Detect which cell encompasses the target text, then output its [X, Y] center coordinate. 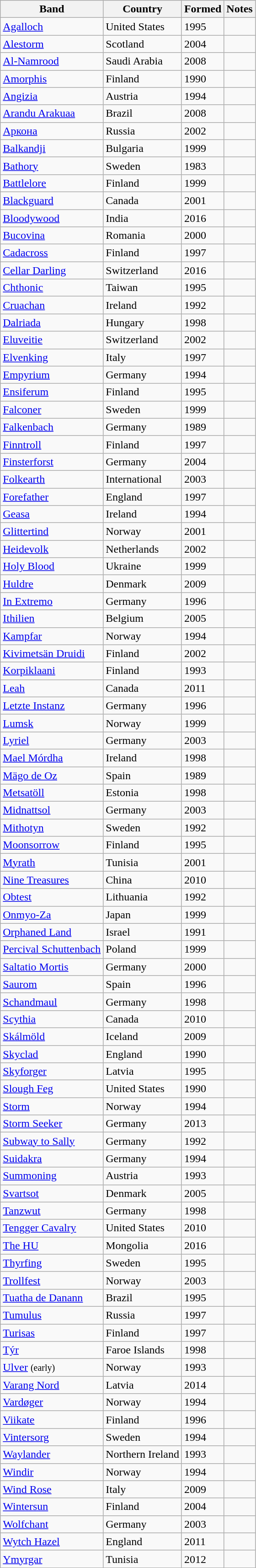
Scythia [52, 1019]
Turisas [52, 1333]
Northern Ireland [143, 1455]
Heidevolk [52, 549]
Amorphis [52, 79]
Onmyo-Za [52, 915]
Svartsot [52, 1193]
Blackguard [52, 200]
Korpiklaani [52, 671]
Storm Seeker [52, 1124]
Wintersun [52, 1507]
Geasa [52, 514]
Saltatio Mortis [52, 967]
Bathory [52, 166]
Agalloch [52, 27]
Ithilien [52, 619]
Metsatöll [52, 793]
Mongolia [143, 1245]
Eluveitie [52, 340]
Vintersorg [52, 1437]
Ukraine [143, 566]
China [143, 880]
Alestorm [52, 44]
Tumulus [52, 1315]
Mael Mórdha [52, 758]
1991 [203, 932]
Faroe Islands [143, 1350]
Leah [52, 688]
2013 [203, 1124]
Lumsk [52, 723]
Wind Rose [52, 1489]
Schandmaul [52, 1002]
Japan [143, 915]
Glittertind [52, 532]
Viikate [52, 1420]
Kampfar [52, 636]
Band [52, 9]
Forefather [52, 496]
Vardøger [52, 1402]
Battlelore [52, 183]
2014 [203, 1385]
The HU [52, 1245]
Tuatha de Danann [52, 1298]
Myrath [52, 862]
India [143, 218]
Estonia [143, 793]
Angizia [52, 96]
Windir [52, 1472]
Obtest [52, 897]
Folkearth [52, 479]
Holy Blood [52, 566]
2012 [203, 1559]
Trollfest [52, 1280]
Wolfchant [52, 1524]
Dalriada [52, 323]
Falconer [52, 410]
Wytch Hazel [52, 1541]
Chthonic [52, 288]
Nine Treasures [52, 880]
Аркона [52, 131]
In Extremo [52, 601]
Saudi Arabia [143, 61]
Skyclad [52, 1054]
Skyforger [52, 1072]
Ensiferum [52, 392]
Tengger Cavalry [52, 1228]
Lithuania [143, 897]
Taiwan [143, 288]
Arandu Arakuaa [52, 113]
Týr [52, 1350]
Country [143, 9]
Ulver (early) [52, 1368]
Lyriel [52, 740]
Bloodywood [52, 218]
Mägo de Oz [52, 776]
Bulgaria [143, 148]
Moonsorrow [52, 845]
Netherlands [143, 549]
Cellar Darling [52, 270]
Percival Schuttenbach [52, 949]
Ymyrgar [52, 1559]
1983 [203, 166]
Waylander [52, 1455]
Romania [143, 236]
Summoning [52, 1176]
Finntroll [52, 444]
Finsterforst [52, 462]
Scotland [143, 44]
Empyrium [52, 375]
Mithotyn [52, 828]
Formed [203, 9]
Slough Feg [52, 1089]
Elvenking [52, 357]
Cruachan [52, 305]
Hungary [143, 323]
Belgium [143, 619]
Varang Nord [52, 1385]
Thyrfing [52, 1263]
Bucovina [52, 236]
Letzte Instanz [52, 706]
Huldre [52, 584]
Cadacross [52, 253]
Storm [52, 1106]
Skálmöld [52, 1036]
Al-Namrood [52, 61]
Iceland [143, 1036]
Poland [143, 949]
Midnattsol [52, 810]
Israel [143, 932]
Suidakra [52, 1158]
Notes [240, 9]
Saurom [52, 984]
Falkenbach [52, 427]
International [143, 479]
Orphaned Land [52, 932]
Tanzwut [52, 1211]
Subway to Sally [52, 1141]
Kivimetsän Druidi [52, 653]
Balkandji [52, 148]
